Provide the [X, Y] coordinate of the cell's center where the given text is located.  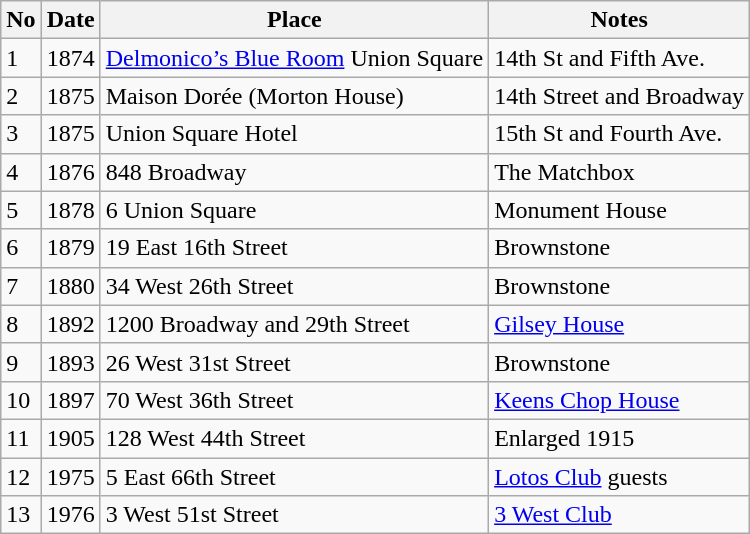
15th St and Fourth Ave. [620, 134]
Gilsey House [620, 324]
7 [21, 286]
1905 [70, 438]
The Matchbox [620, 172]
128 West 44th Street [294, 438]
1893 [70, 362]
1880 [70, 286]
10 [21, 400]
14th St and Fifth Ave. [620, 58]
1878 [70, 210]
Monument House [620, 210]
12 [21, 477]
Lotos Club guests [620, 477]
11 [21, 438]
1892 [70, 324]
1874 [70, 58]
4 [21, 172]
70 West 36th Street [294, 400]
6 [21, 248]
1879 [70, 248]
Notes [620, 20]
1200 Broadway and 29th Street [294, 324]
5 [21, 210]
1876 [70, 172]
3 [21, 134]
848 Broadway [294, 172]
Delmonico’s Blue Room Union Square [294, 58]
13 [21, 515]
1 [21, 58]
No [21, 20]
26 West 31st Street [294, 362]
8 [21, 324]
1897 [70, 400]
Enlarged 1915 [620, 438]
9 [21, 362]
2 [21, 96]
14th Street and Broadway [620, 96]
34 West 26th Street [294, 286]
Union Square Hotel [294, 134]
1975 [70, 477]
1976 [70, 515]
Place [294, 20]
Keens Chop House [620, 400]
Maison Dorée (Morton House) [294, 96]
19 East 16th Street [294, 248]
6 Union Square [294, 210]
5 East 66th Street [294, 477]
Date [70, 20]
3 West Club [620, 515]
3 West 51st Street [294, 515]
